Find where the given text appears and provide that cell's center as (x, y) coordinate. 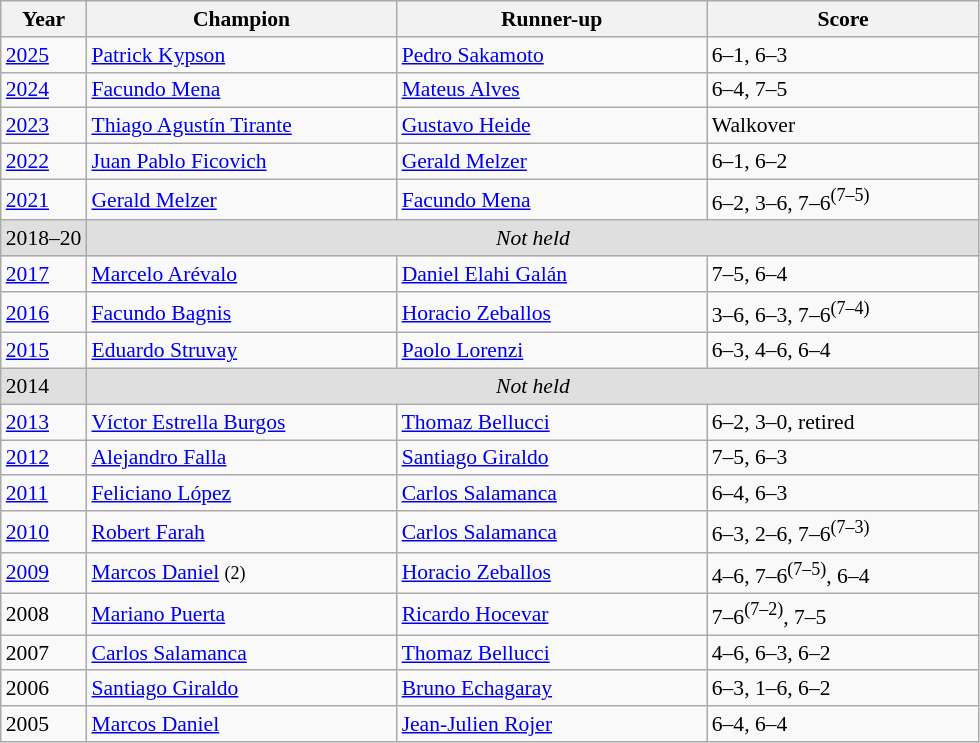
Eduardo Struvay (241, 351)
2022 (44, 162)
6–3, 4–6, 6–4 (844, 351)
6–4, 7–5 (844, 90)
Daniel Elahi Galán (552, 274)
Alejandro Falla (241, 458)
Marcos Daniel (2) (241, 574)
Runner-up (552, 19)
7–6(7–2), 7–5 (844, 614)
4–6, 6–3, 6–2 (844, 653)
Mateus Alves (552, 90)
2012 (44, 458)
6–4, 6–3 (844, 494)
2005 (44, 724)
2021 (44, 200)
Score (844, 19)
2018–20 (44, 239)
Mariano Puerta (241, 614)
6–2, 3–6, 7–6(7–5) (844, 200)
7–5, 6–4 (844, 274)
6–1, 6–3 (844, 55)
2015 (44, 351)
Ricardo Hocevar (552, 614)
Marcos Daniel (241, 724)
Gustavo Heide (552, 126)
6–1, 6–2 (844, 162)
Bruno Echagaray (552, 689)
Juan Pablo Ficovich (241, 162)
Facundo Bagnis (241, 312)
2016 (44, 312)
Thiago Agustín Tirante (241, 126)
Jean-Julien Rojer (552, 724)
6–2, 3–0, retired (844, 422)
6–4, 6–4 (844, 724)
2011 (44, 494)
Marcelo Arévalo (241, 274)
Robert Farah (241, 532)
2007 (44, 653)
6–3, 2–6, 7–6(7–3) (844, 532)
3–6, 6–3, 7–6(7–4) (844, 312)
2009 (44, 574)
2006 (44, 689)
Walkover (844, 126)
Year (44, 19)
Víctor Estrella Burgos (241, 422)
Champion (241, 19)
2010 (44, 532)
Pedro Sakamoto (552, 55)
2023 (44, 126)
2025 (44, 55)
Feliciano López (241, 494)
7–5, 6–3 (844, 458)
2014 (44, 387)
4–6, 7–6(7–5), 6–4 (844, 574)
2013 (44, 422)
2008 (44, 614)
2024 (44, 90)
6–3, 1–6, 6–2 (844, 689)
2017 (44, 274)
Patrick Kypson (241, 55)
Paolo Lorenzi (552, 351)
